Provide the [X, Y] coordinate of the cell's center where the given text is located.  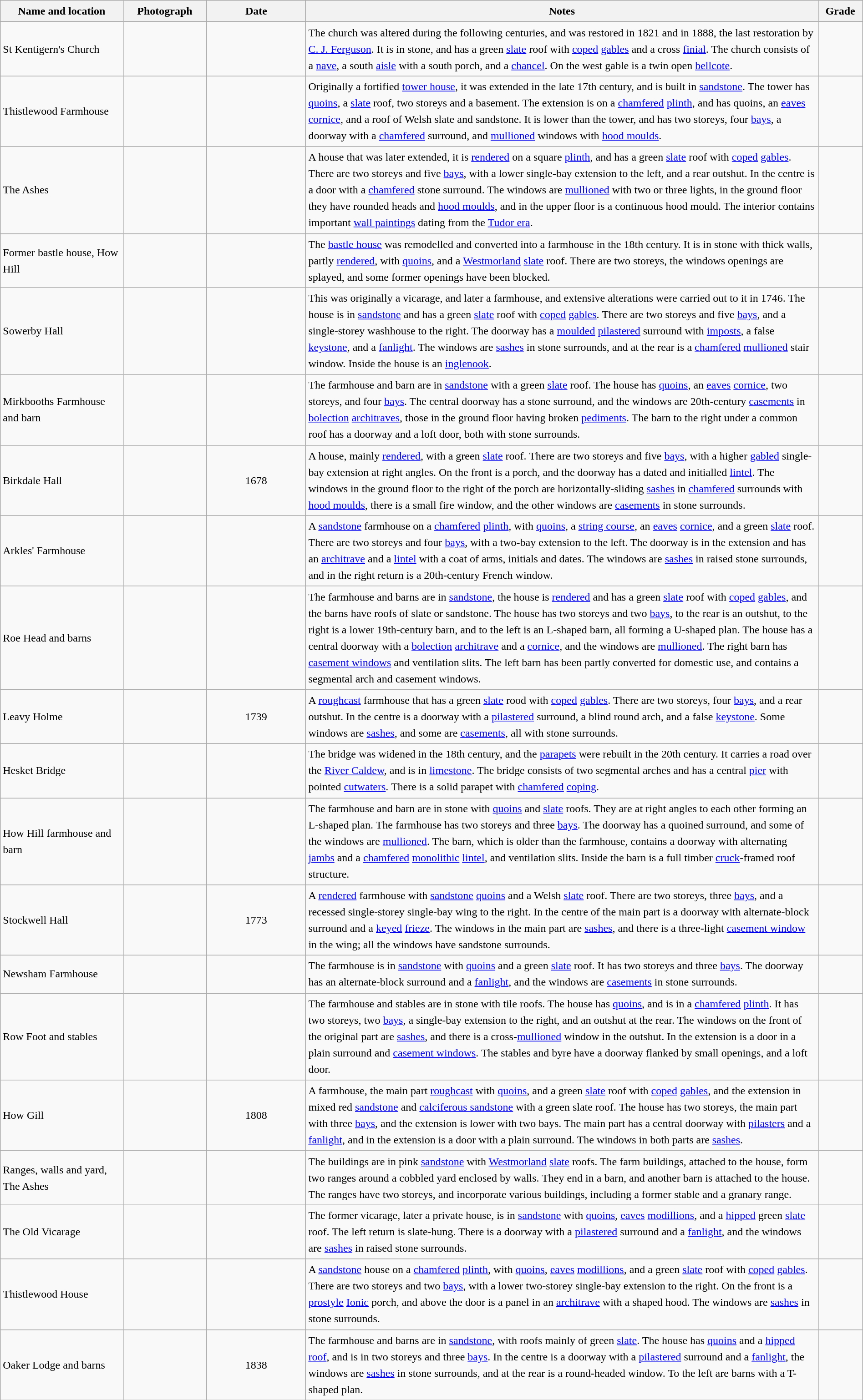
Photograph [165, 11]
Arkles' Farmhouse [62, 551]
Name and location [62, 11]
Oaker Lodge and barns [62, 1365]
Ranges, walls and yard, The Ashes [62, 1178]
Stockwell Hall [62, 920]
The Ashes [62, 190]
1808 [256, 1116]
Mirkbooths Farmhouse and barn [62, 409]
Row Foot and stables [62, 1036]
Leavy Holme [62, 716]
Thistlewood House [62, 1294]
1678 [256, 480]
1773 [256, 920]
Date [256, 11]
Thistlewood Farmhouse [62, 111]
1838 [256, 1365]
1739 [256, 716]
St Kentigern's Church [62, 49]
How Gill [62, 1116]
Newsham Farmhouse [62, 975]
Roe Head and barns [62, 638]
Grade [840, 11]
Hesket Bridge [62, 771]
Former bastle house, How Hill [62, 260]
Notes [562, 11]
Sowerby Hall [62, 331]
Birkdale Hall [62, 480]
The Old Vicarage [62, 1232]
How Hill farmhouse and barn [62, 842]
